Return the (x, y) coordinate for the center point of the cell that contains the specified text.  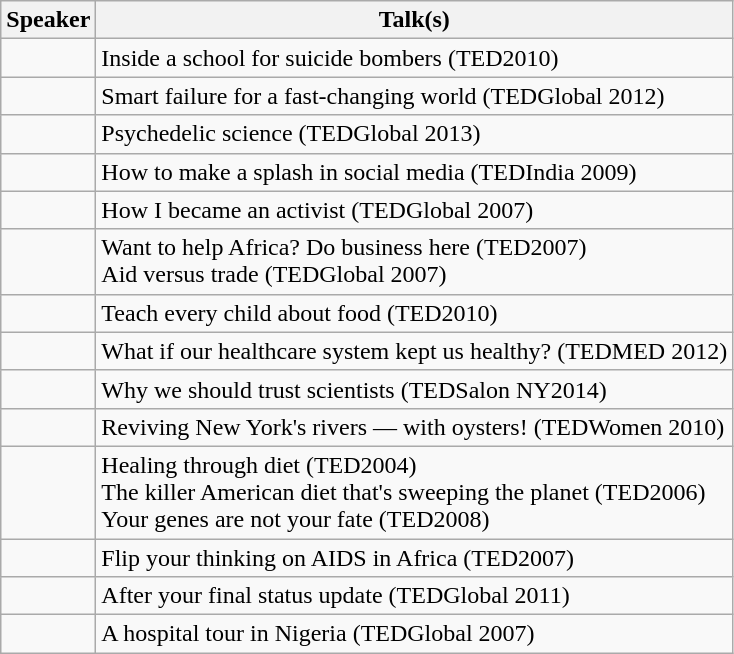
A hospital tour in Nigeria (TEDGlobal 2007) (414, 634)
Teach every child about food (TED2010) (414, 313)
Smart failure for a fast-changing world (TEDGlobal 2012) (414, 96)
Flip your thinking on AIDS in Africa (TED2007) (414, 557)
After your final status update (TEDGlobal 2011) (414, 596)
Why we should trust scientists (TEDSalon NY2014) (414, 389)
How to make a splash in social media (TEDIndia 2009) (414, 172)
Speaker (48, 20)
Inside a school for suicide bombers (TED2010) (414, 58)
Psychedelic science (TEDGlobal 2013) (414, 134)
Talk(s) (414, 20)
How I became an activist (TEDGlobal 2007) (414, 210)
Want to help Africa? Do business here (TED2007) Aid versus trade (TEDGlobal 2007) (414, 262)
Healing through diet (TED2004) The killer American diet that's sweeping the planet (TED2006) Your genes are not your fate (TED2008) (414, 492)
Reviving New York's rivers — with oysters! (TEDWomen 2010) (414, 427)
What if our healthcare system kept us healthy? (TEDMED 2012) (414, 351)
